Determine the (X, Y) coordinate at the center of the cell enclosing the given text.  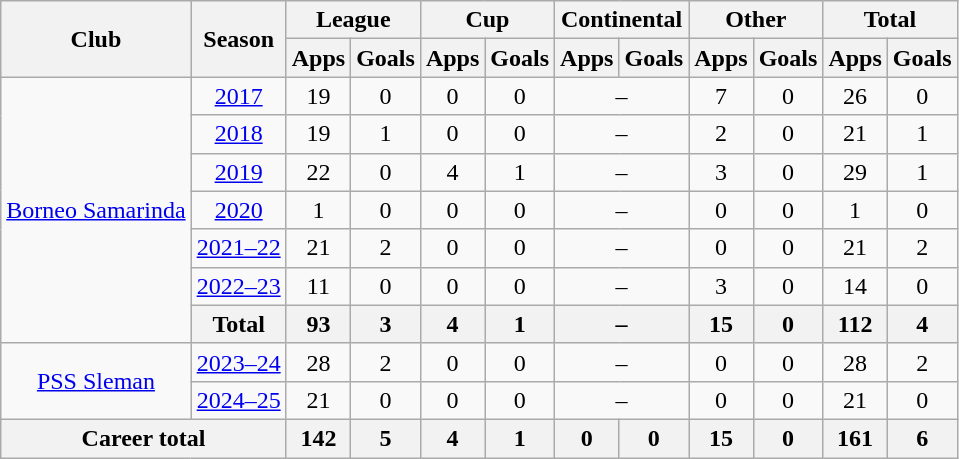
2018 (238, 134)
14 (855, 286)
Borneo Samarinda (96, 210)
Season (238, 39)
93 (318, 324)
Cup (487, 20)
26 (855, 96)
6 (922, 438)
2024–25 (238, 400)
2022–23 (238, 286)
142 (318, 438)
Other (756, 20)
11 (318, 286)
Career total (144, 438)
5 (386, 438)
2017 (238, 96)
2023–24 (238, 362)
Club (96, 39)
7 (721, 96)
PSS Sleman (96, 381)
2020 (238, 210)
29 (855, 172)
Continental (622, 20)
League (353, 20)
161 (855, 438)
2019 (238, 172)
22 (318, 172)
112 (855, 324)
2021–22 (238, 248)
